Extract the (X, Y) coordinate from the center of the cell holding the provided text.  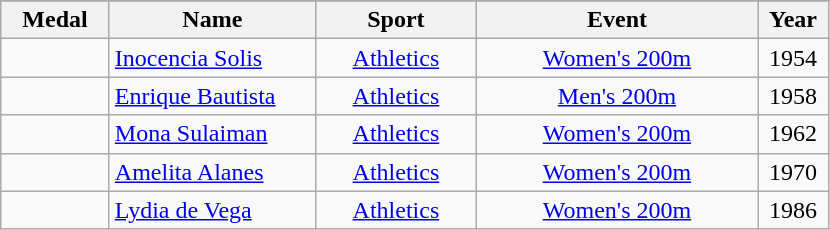
1962 (794, 134)
Men's 200m (616, 96)
Name (212, 20)
1954 (794, 58)
1970 (794, 172)
Enrique Bautista (212, 96)
1958 (794, 96)
Amelita Alanes (212, 172)
1986 (794, 210)
Medal (56, 20)
Inocencia Solis (212, 58)
Sport (396, 20)
Lydia de Vega (212, 210)
Event (616, 20)
Year (794, 20)
Mona Sulaiman (212, 134)
